Return [X, Y] of the center of cell containing provided text 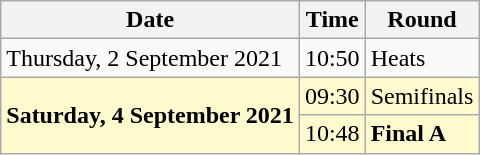
Thursday, 2 September 2021 [150, 58]
09:30 [332, 96]
10:50 [332, 58]
Final A [422, 134]
10:48 [332, 134]
Heats [422, 58]
Date [150, 20]
Time [332, 20]
Saturday, 4 September 2021 [150, 115]
Semifinals [422, 96]
Round [422, 20]
